Provide the (X, Y) coordinate of the cell's center where the given text is located.  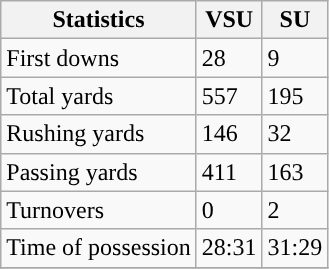
Statistics (99, 20)
9 (295, 58)
SU (295, 20)
411 (229, 172)
First downs (99, 58)
28 (229, 58)
Total yards (99, 96)
557 (229, 96)
VSU (229, 20)
195 (295, 96)
163 (295, 172)
2 (295, 210)
32 (295, 134)
31:29 (295, 248)
Time of possession (99, 248)
Rushing yards (99, 134)
Passing yards (99, 172)
0 (229, 210)
Turnovers (99, 210)
146 (229, 134)
28:31 (229, 248)
